Determine the (X, Y) coordinate at the center of the cell enclosing the given text.  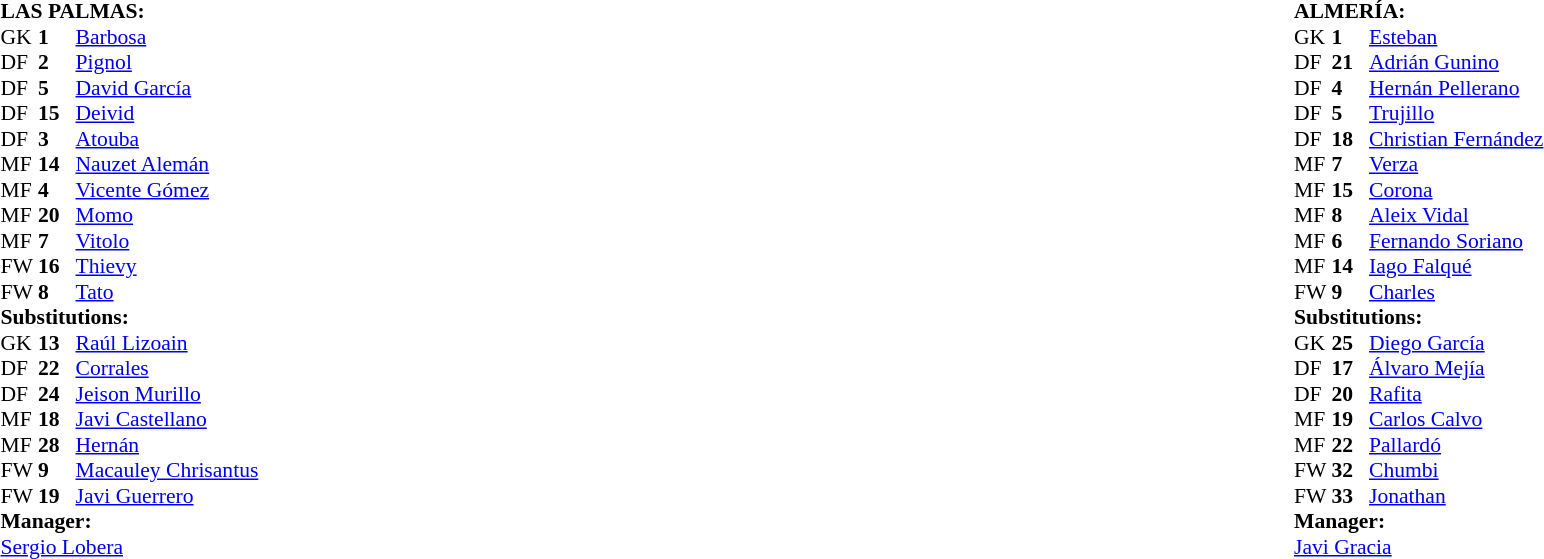
Álvaro Mejía (1456, 369)
Hernán Pellerano (1456, 88)
Pignol (168, 63)
Deivid (168, 113)
Barbosa (168, 37)
Momo (168, 215)
Iago Falqué (1456, 267)
Tato (168, 292)
Corona (1456, 190)
Thievy (168, 267)
Jonathan (1456, 496)
Chumbi (1456, 471)
Christian Fernández (1456, 139)
Aleix Vidal (1456, 215)
24 (57, 394)
Diego García (1456, 343)
Trujillo (1456, 113)
Fernando Soriano (1456, 241)
32 (1351, 471)
Hernán (168, 445)
Atouba (168, 139)
Raúl Lizoain (168, 343)
Rafita (1456, 394)
Corrales (168, 369)
Pallardó (1456, 445)
Javi Guerrero (168, 496)
Jeison Murillo (168, 394)
Vicente Gómez (168, 190)
3 (57, 139)
13 (57, 343)
21 (1351, 63)
Nauzet Alemán (168, 165)
Adrián Gunino (1456, 63)
Macauley Chrisantus (168, 471)
Esteban (1456, 37)
2 (57, 63)
Javi Castellano (168, 419)
Verza (1456, 165)
17 (1351, 369)
Charles (1456, 292)
David García (168, 88)
16 (57, 267)
Carlos Calvo (1456, 419)
6 (1351, 241)
25 (1351, 343)
28 (57, 445)
Vitolo (168, 241)
33 (1351, 496)
